Scan for the cell matching the given text and deliver its (X, Y) coordinate at center. 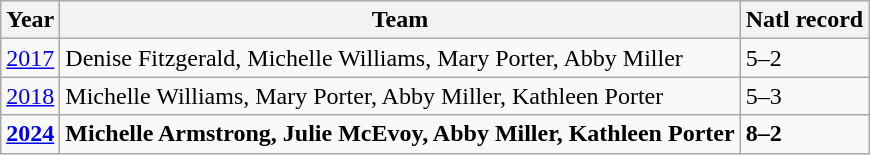
5–3 (804, 96)
Natl record (804, 20)
Team (400, 20)
Denise Fitzgerald, Michelle Williams, Mary Porter, Abby Miller (400, 58)
Michelle Armstrong, Julie McEvoy, Abby Miller, Kathleen Porter (400, 134)
5–2 (804, 58)
2018 (30, 96)
Year (30, 20)
2017 (30, 58)
Michelle Williams, Mary Porter, Abby Miller, Kathleen Porter (400, 96)
8–2 (804, 134)
2024 (30, 134)
